Capture the cell that displays the provided text and extract its [X, Y] central coordinate. 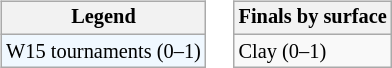
Finals by surface [313, 18]
W15 tournaments (0–1) [103, 51]
Legend [103, 18]
Clay (0–1) [313, 51]
